For the text-containing cell, return its midpoint in (x, y) coordinate format. 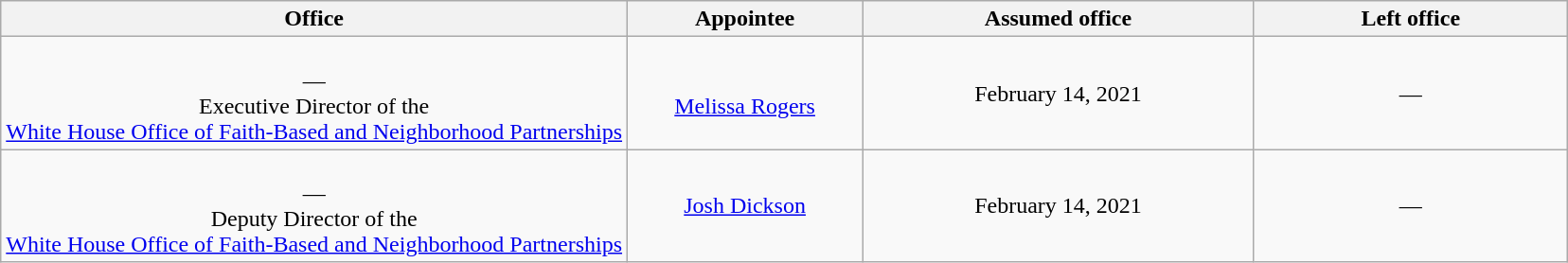
Melissa Rogers (745, 93)
Left office (1411, 19)
—Deputy Director of theWhite House Office of Faith-Based and Neighborhood Partnerships (314, 206)
—Executive Director of theWhite House Office of Faith-Based and Neighborhood Partnerships (314, 93)
Assumed office (1059, 19)
Office (314, 19)
Josh Dickson (745, 206)
Appointee (745, 19)
